Provide the (x, y) coordinate of the cell's center where the given text is located.  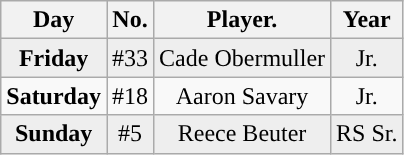
Sunday (54, 134)
Year (367, 20)
#18 (130, 96)
No. (130, 20)
#33 (130, 58)
Friday (54, 58)
Cade Obermuller (242, 58)
Aaron Savary (242, 96)
Day (54, 20)
Reece Beuter (242, 134)
Saturday (54, 96)
Player. (242, 20)
RS Sr. (367, 134)
#5 (130, 134)
